Provide the [X, Y] coordinate of the cell's center where the given text is located.  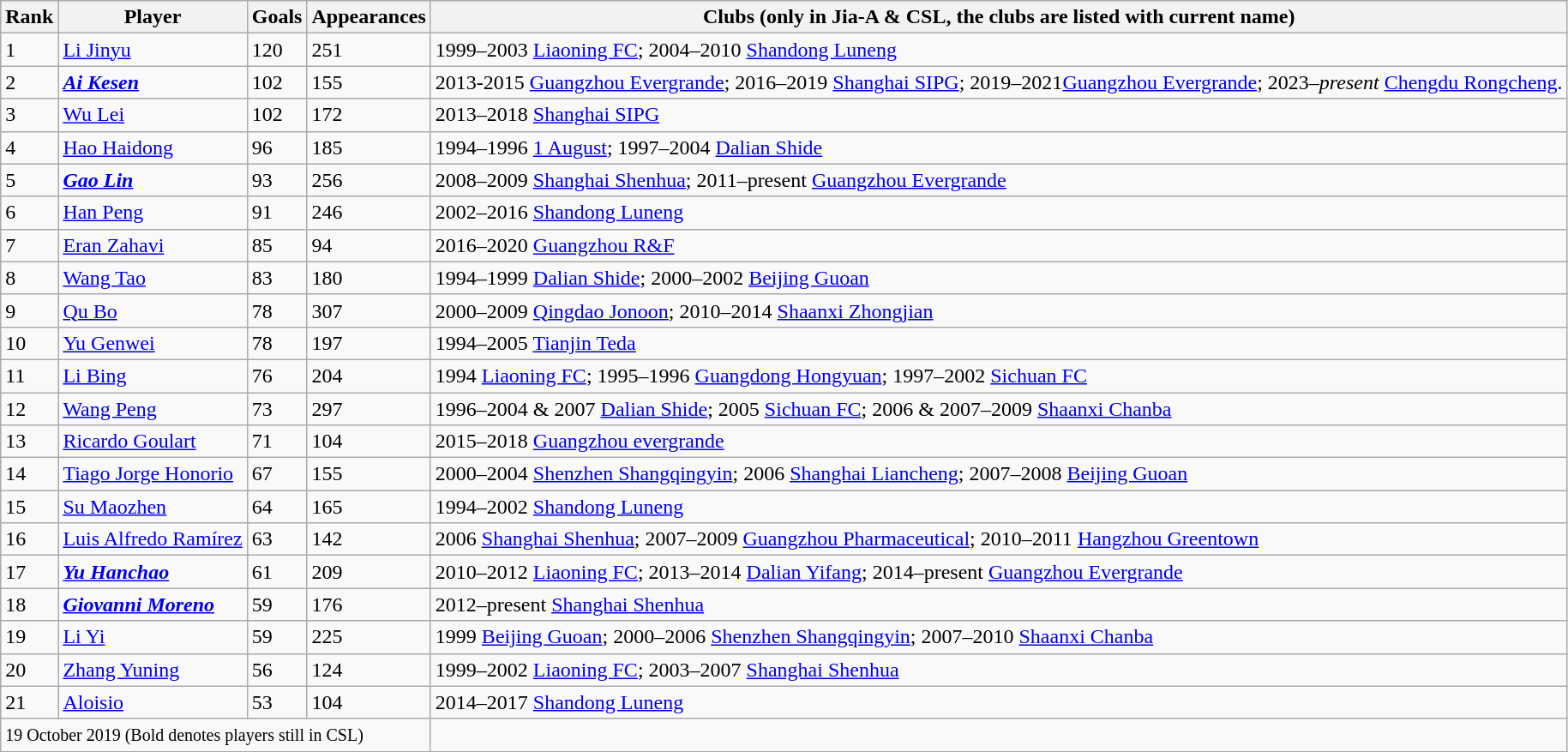
17 [29, 572]
2008–2009 Shanghai Shenhua; 2011–present Guangzhou Evergrande [999, 180]
73 [277, 409]
20 [29, 670]
204 [369, 376]
61 [277, 572]
Wang Peng [153, 409]
6 [29, 213]
4 [29, 147]
185 [369, 147]
2013–2018 Shanghai SIPG [999, 115]
11 [29, 376]
63 [277, 539]
Player [153, 17]
Yu Genwei [153, 343]
Goals [277, 17]
2016–2020 Guangzhou R&F [999, 245]
8 [29, 278]
94 [369, 245]
246 [369, 213]
19 [29, 637]
176 [369, 605]
251 [369, 50]
Clubs (only in Jia-A & CSL, the clubs are listed with current name) [999, 17]
256 [369, 180]
19 October 2019 (Bold denotes players still in CSL) [216, 735]
93 [277, 180]
Qu Bo [153, 310]
53 [277, 702]
Su Maozhen [153, 507]
180 [369, 278]
1994–2005 Tianjin Teda [999, 343]
Wang Tao [153, 278]
2010–2012 Liaoning FC; 2013–2014 Dalian Yifang; 2014–present Guangzhou Evergrande [999, 572]
Han Peng [153, 213]
Eran Zahavi [153, 245]
3 [29, 115]
1999–2002 Liaoning FC; 2003–2007 Shanghai Shenhua [999, 670]
Hao Haidong [153, 147]
Ricardo Goulart [153, 442]
Zhang Yuning [153, 670]
142 [369, 539]
165 [369, 507]
16 [29, 539]
7 [29, 245]
2015–2018 Guangzhou evergrande [999, 442]
172 [369, 115]
Wu Lei [153, 115]
209 [369, 572]
Ai Kesen [153, 82]
1994–1999 Dalian Shide; 2000–2002 Beijing Guoan [999, 278]
96 [277, 147]
Gao Lin [153, 180]
Giovanni Moreno [153, 605]
56 [277, 670]
2013-2015 Guangzhou Evergrande; 2016–2019 Shanghai SIPG; 2019–2021Guangzhou Evergrande; 2023–present Chengdu Rongcheng. [999, 82]
85 [277, 245]
10 [29, 343]
Tiago Jorge Honorio [153, 474]
Luis Alfredo Ramírez [153, 539]
1994–1996 1 August; 1997–2004 Dalian Shide [999, 147]
2002–2016 Shandong Luneng [999, 213]
2000–2009 Qingdao Jonoon; 2010–2014 Shaanxi Zhongjian [999, 310]
Li Yi [153, 637]
120 [277, 50]
Li Bing [153, 376]
14 [29, 474]
2012–present Shanghai Shenhua [999, 605]
15 [29, 507]
1999–2003 Liaoning FC; 2004–2010 Shandong Luneng [999, 50]
307 [369, 310]
21 [29, 702]
12 [29, 409]
13 [29, 442]
1 [29, 50]
197 [369, 343]
2006 Shanghai Shenhua; 2007–2009 Guangzhou Pharmaceutical; 2010–2011 Hangzhou Greentown [999, 539]
225 [369, 637]
2014–2017 Shandong Luneng [999, 702]
1994 Liaoning FC; 1995–1996 Guangdong Hongyuan; 1997–2002 Sichuan FC [999, 376]
67 [277, 474]
Yu Hanchao [153, 572]
5 [29, 180]
18 [29, 605]
1994–2002 Shandong Luneng [999, 507]
91 [277, 213]
1996–2004 & 2007 Dalian Shide; 2005 Sichuan FC; 2006 & 2007–2009 Shaanxi Chanba [999, 409]
Appearances [369, 17]
Li Jinyu [153, 50]
124 [369, 670]
Rank [29, 17]
64 [277, 507]
9 [29, 310]
2 [29, 82]
76 [277, 376]
297 [369, 409]
83 [277, 278]
Aloisio [153, 702]
1999 Beijing Guoan; 2000–2006 Shenzhen Shangqingyin; 2007–2010 Shaanxi Chanba [999, 637]
71 [277, 442]
2000–2004 Shenzhen Shangqingyin; 2006 Shanghai Liancheng; 2007–2008 Beijing Guoan [999, 474]
